Output the (X, Y) coordinate of the center of the cell containing the given text.  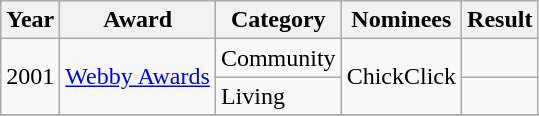
2001 (30, 77)
ChickClick (401, 77)
Nominees (401, 20)
Result (500, 20)
Year (30, 20)
Living (278, 96)
Community (278, 58)
Award (138, 20)
Category (278, 20)
Webby Awards (138, 77)
